Output the [X, Y] coordinate of the center of the cell containing the given text.  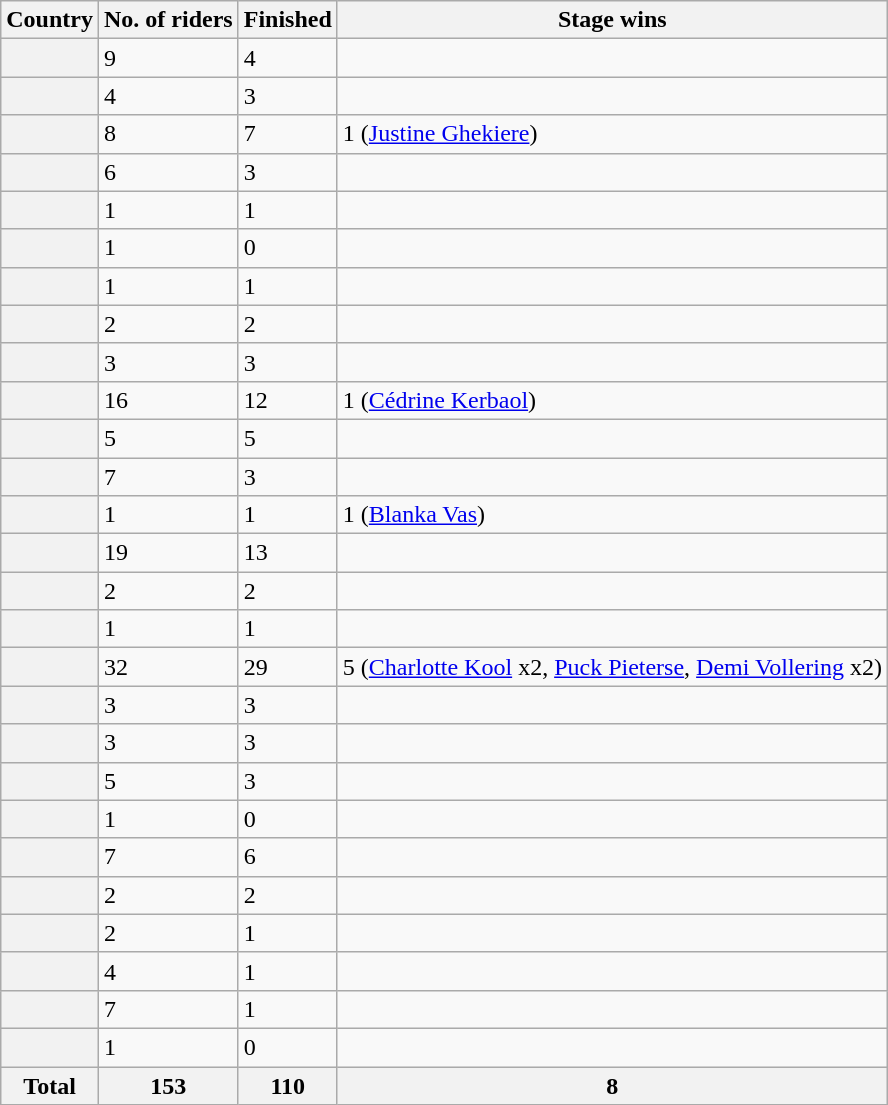
13 [288, 553]
153 [168, 1085]
1 (Cédrine Kerbaol) [612, 400]
19 [168, 553]
1 (Blanka Vas) [612, 515]
1 (Justine Ghekiere) [612, 134]
No. of riders [168, 20]
Country [50, 20]
32 [168, 667]
12 [288, 400]
Total [50, 1085]
110 [288, 1085]
Finished [288, 20]
5 (Charlotte Kool x2, Puck Pieterse, Demi Vollering x2) [612, 667]
9 [168, 58]
Stage wins [612, 20]
16 [168, 400]
29 [288, 667]
